Identify which cell holds the provided text, then report its [x, y] central coordinate. 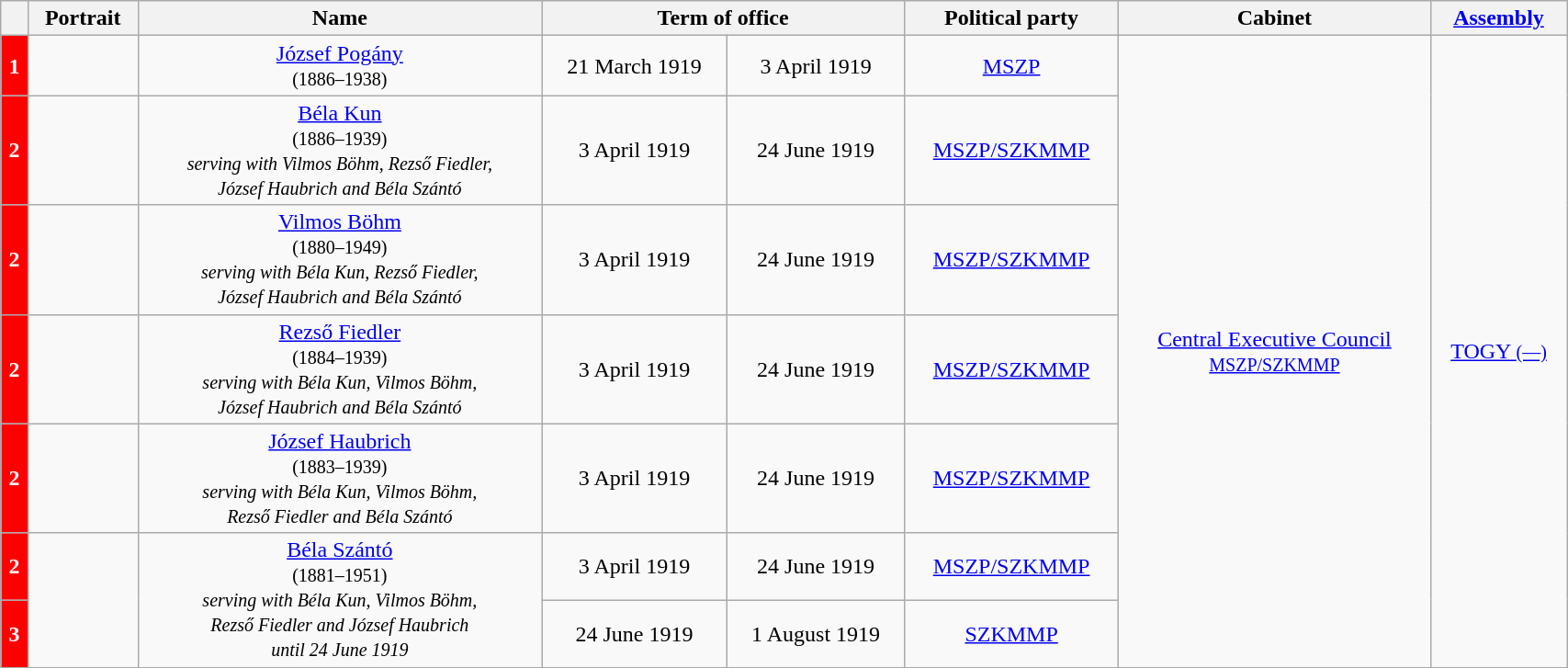
3 [15, 634]
József Haubrich(1883–1939)serving with Béla Kun, Vilmos Böhm,Rezső Fiedler and Béla Szántó [340, 478]
Assembly [1498, 18]
Portrait [83, 18]
21 March 1919 [635, 66]
SZKMMP [1012, 634]
Political party [1012, 18]
TOGY (—) [1498, 351]
Cabinet [1274, 18]
Béla Szántó(1881–1951)serving with Béla Kun, Vilmos Böhm,Rezső Fiedler and József Haubrichuntil 24 June 1919 [340, 600]
MSZP [1012, 66]
Béla Kun(1886–1939)serving with Vilmos Böhm, Rezső Fiedler,József Haubrich and Béla Szántó [340, 151]
Central Executive CouncilMSZP/SZKMMP [1274, 351]
Rezső Fiedler(1884–1939)serving with Béla Kun, Vilmos Böhm,József Haubrich and Béla Szántó [340, 369]
Term of office [724, 18]
Name [340, 18]
1 August 1919 [816, 634]
1 [15, 66]
Vilmos Böhm(1880–1949)serving with Béla Kun, Rezső Fiedler,József Haubrich and Béla Szántó [340, 259]
József Pogány(1886–1938) [340, 66]
